Pinpoint the cell where the given text exists, returning its [X, Y] midpoint coordinate. 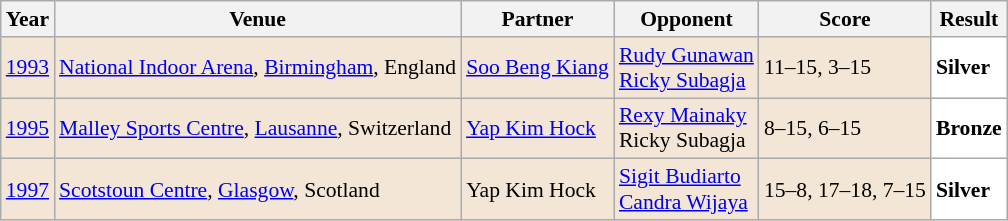
1993 [28, 68]
8–15, 6–15 [845, 128]
1995 [28, 128]
Result [969, 19]
Venue [258, 19]
Soo Beng Kiang [538, 68]
Scotstoun Centre, Glasgow, Scotland [258, 190]
Opponent [686, 19]
1997 [28, 190]
15–8, 17–18, 7–15 [845, 190]
Rudy Gunawan Ricky Subagja [686, 68]
Sigit Budiarto Candra Wijaya [686, 190]
National Indoor Arena, Birmingham, England [258, 68]
Rexy Mainaky Ricky Subagja [686, 128]
Bronze [969, 128]
Malley Sports Centre, Lausanne, Switzerland [258, 128]
Partner [538, 19]
Score [845, 19]
11–15, 3–15 [845, 68]
Year [28, 19]
